Provide the [X, Y] coordinate of the cell's center where the given text is located.  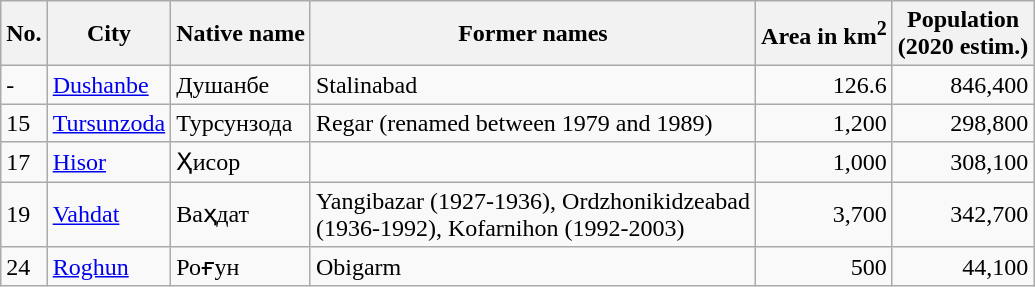
342,700 [963, 214]
126.6 [824, 85]
3,700 [824, 214]
15 [24, 123]
Native name [241, 34]
Tursunzoda [109, 123]
No. [24, 34]
Душанбе [241, 85]
Former names [532, 34]
298,800 [963, 123]
Regar (renamed between 1979 and 1989) [532, 123]
Obigarm [532, 267]
Роғун [241, 267]
Ваҳдат [241, 214]
Stalinabad [532, 85]
1,000 [824, 162]
City [109, 34]
Roghun [109, 267]
Population(2020 estim.) [963, 34]
Vahdat [109, 214]
Yangibazar (1927-1936), Ordzhonikidzeabad (1936-1992), Kofarnihon (1992-2003) [532, 214]
846,400 [963, 85]
17 [24, 162]
Ҳисор [241, 162]
44,100 [963, 267]
Area in km2 [824, 34]
19 [24, 214]
500 [824, 267]
24 [24, 267]
1,200 [824, 123]
Hisor [109, 162]
Турсунзода [241, 123]
Dushanbe [109, 85]
308,100 [963, 162]
- [24, 85]
